Find where the given text appears and provide that cell's center as [X, Y] coordinate. 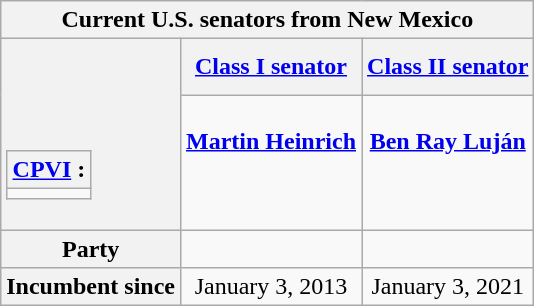
January 3, 2021 [448, 287]
Party [91, 249]
Martin Heinrich [270, 162]
Class I senator [270, 67]
Current U.S. senators from New Mexico [268, 20]
Ben Ray Luján [448, 162]
Class II senator [448, 67]
Incumbent since [91, 287]
January 3, 2013 [270, 287]
